Search for the cell housing the specified text and yield its (x, y) center coordinate. 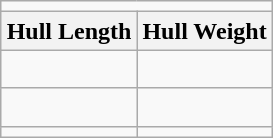
Hull Weight (204, 31)
Hull Length (69, 31)
